Provide the [x, y] coordinate of the cell's center where the given text is located.  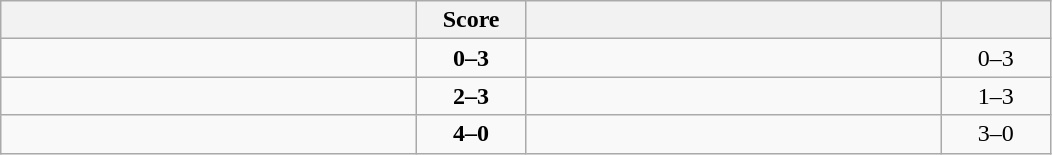
3–0 [996, 134]
Score [472, 20]
4–0 [472, 134]
1–3 [996, 96]
2–3 [472, 96]
